For the text-containing cell, return its midpoint in (x, y) coordinate format. 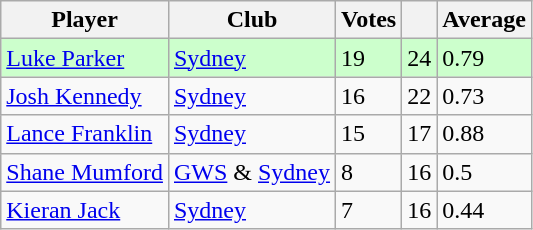
Josh Kennedy (85, 96)
Lance Franklin (85, 134)
15 (369, 134)
0.79 (484, 58)
7 (369, 210)
Average (484, 20)
19 (369, 58)
24 (420, 58)
0.5 (484, 172)
0.73 (484, 96)
Kieran Jack (85, 210)
Club (252, 20)
Votes (369, 20)
Shane Mumford (85, 172)
8 (369, 172)
22 (420, 96)
17 (420, 134)
Player (85, 20)
0.88 (484, 134)
0.44 (484, 210)
GWS & Sydney (252, 172)
Luke Parker (85, 58)
